Pinpoint the cell where the given text exists, returning its (x, y) midpoint coordinate. 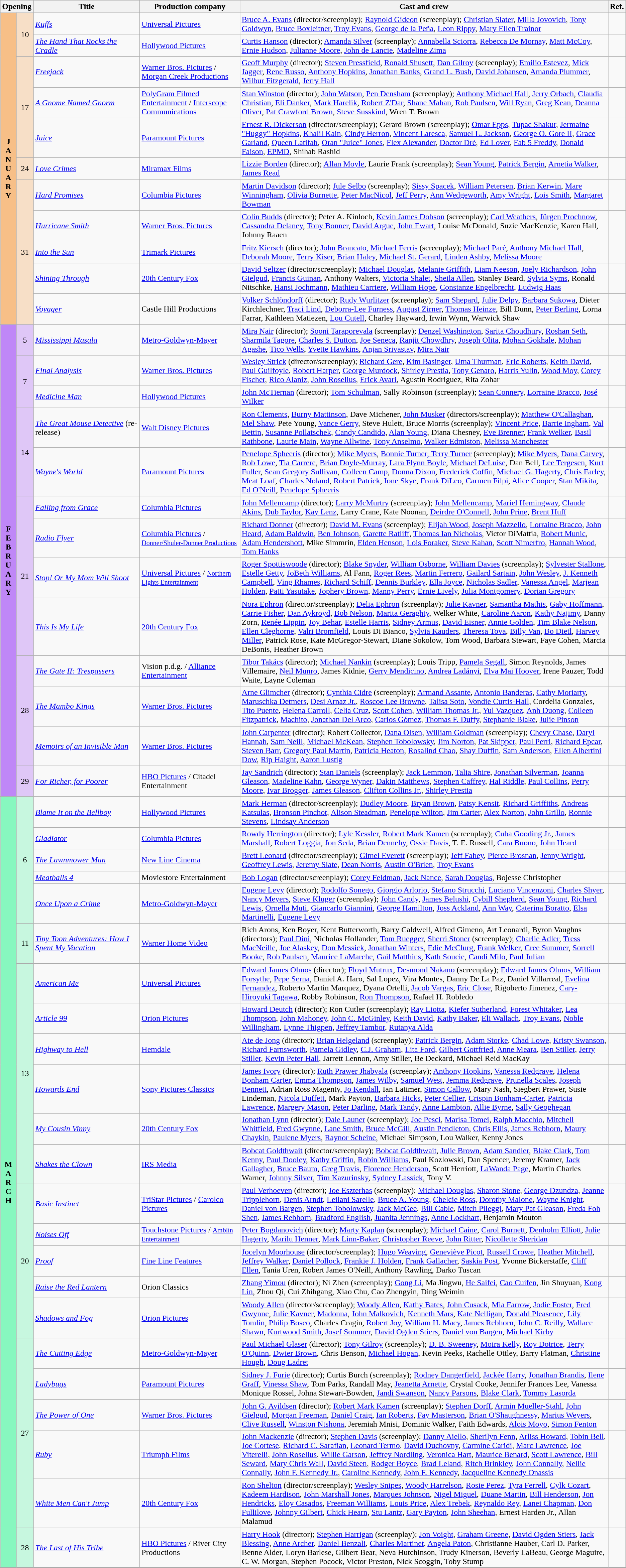
Triumph Films (190, 1455)
Warner Home Video (190, 943)
Freejack (87, 72)
20 (25, 1261)
The Power of One (87, 1415)
Noises Off (87, 1235)
Sony Pictures Classics (190, 1089)
Gladiator (87, 838)
Stop! Or My Mom Will Shoot (87, 578)
The Cutting Edge (87, 1353)
14 (25, 452)
Juice (87, 138)
The Gate II: Trespassers (87, 671)
Highway to Hell (87, 1049)
Proof (87, 1261)
Production company (190, 7)
Howards End (87, 1089)
Shakes the Clown (87, 1164)
This Is My Life (87, 626)
Wayne's World (87, 472)
Meatballs 4 (87, 877)
Ruby (87, 1455)
FEBRUARY (9, 560)
JANUARY (9, 169)
Miramax Films (190, 168)
Memoirs of an Invisible Man (87, 746)
6 (25, 860)
27 (25, 1433)
Raise the Red Lantern (87, 1287)
PolyGram Filmed Entertainment / Interscope Communications (190, 103)
Moviestore Entertainment (190, 877)
IRS Media (190, 1164)
10 (25, 35)
For Richer, for Poorer (87, 781)
Final Analysis (87, 371)
Mississippi Masala (87, 340)
New Line Cinema (190, 860)
Bob Logan (director/screenplay); Corey Feldman, Jack Nance, Sarah Douglas, Bojesse Christopher (424, 877)
Blame It on the Bellboy (87, 812)
Once Upon a Crime (87, 904)
Lizzie Borden (director); Allan Moyle, Laurie Frank (screenplay); Sean Young, Patrick Bergin, Arnetia Walker, James Read (424, 168)
29 (25, 781)
Castle Hill Productions (190, 309)
Article 99 (87, 1018)
White Men Can't Jump (87, 1503)
Hurricane Smith (87, 226)
Ladybugs (87, 1384)
21 (25, 576)
TriStar Pictures / Carolco Pictures (190, 1204)
Cast and crew (424, 7)
Fine Line Features (190, 1261)
Orion Classics (190, 1287)
Hard Promises (87, 195)
Title (87, 7)
Kuffs (87, 24)
Touchstone Pictures / Amblin Entertainment (190, 1235)
Tiny Toon Adventures: How I Spent My Vacation (87, 943)
Into the Sun (87, 252)
Falling from Grace (87, 507)
Shadows and Fog (87, 1318)
Opening (17, 7)
MARCH (9, 1182)
31 (25, 252)
The Great Mouse Detective (re-release) (87, 428)
Hemdale (190, 1049)
Voyager (87, 309)
Shining Through (87, 278)
Radio Flyer (87, 538)
13 (25, 1074)
John McTiernan (director); Tom Schulman, Sally Robinson (screenplay); Sean Connery, Lorraine Bracco, José Wilker (424, 397)
Ref. (617, 7)
The Last of His Tribe (87, 1548)
HBO Pictures / River City Productions (190, 1548)
17 (25, 107)
HBO Pictures / Citadel Entertainment (190, 781)
The Hand That Rocks the Cradle (87, 45)
11 (25, 943)
A Gnome Named Gnorm (87, 103)
Universal Pictures / Northern Lights Entertainment (190, 578)
American Me (87, 983)
24 (25, 168)
Love Crimes (87, 168)
Columbia Pictures / Donner/Shuler-Donner Productions (190, 538)
Vision p.d.g. / Alliance Entertainment (190, 671)
My Cousin Vinny (87, 1129)
Warner Bros. Pictures / Morgan Creek Productions (190, 72)
The Lawnmower Man (87, 860)
Trimark Pictures (190, 252)
Walt Disney Pictures (190, 428)
7 (25, 382)
5 (25, 340)
Medicine Man (87, 397)
Basic Instinct (87, 1204)
The Mambo Kings (87, 706)
